From the cell containing the given text, extract its center point as (X, Y) coordinate. 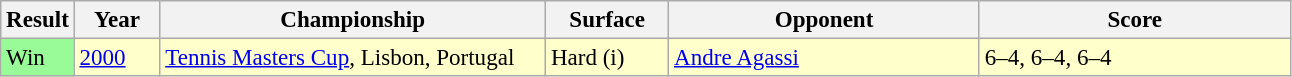
Year (117, 20)
Tennis Masters Cup, Lisbon, Portugal (353, 58)
Result (38, 20)
Surface (608, 20)
Andre Agassi (824, 58)
Score (1134, 20)
Opponent (824, 20)
6–4, 6–4, 6–4 (1134, 58)
Championship (353, 20)
Win (38, 58)
Hard (i) (608, 58)
2000 (117, 58)
